Scan for the cell matching the given text and deliver its (x, y) coordinate at center. 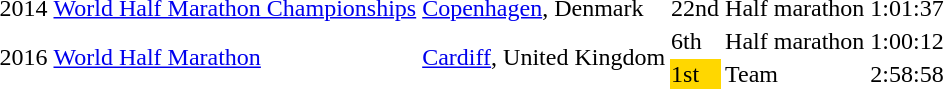
World Half Marathon (235, 58)
Team (795, 74)
1st (696, 74)
Cardiff, United Kingdom (544, 58)
Half marathon (795, 41)
6th (696, 41)
